Return (X, Y) of the center of cell containing provided text 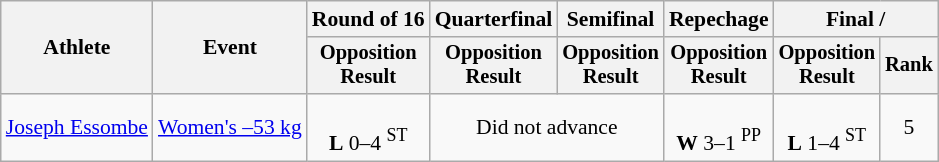
Quarterfinal (494, 19)
Joseph Essombe (77, 128)
Did not advance (547, 128)
Repechage (719, 19)
Rank (909, 66)
L 1–4 ST (828, 128)
Event (230, 48)
W 3–1 PP (719, 128)
5 (909, 128)
Semifinal (610, 19)
Women's –53 kg (230, 128)
Athlete (77, 48)
Round of 16 (368, 19)
L 0–4 ST (368, 128)
Final / (856, 19)
